Return (X, Y) of the center of cell containing provided text 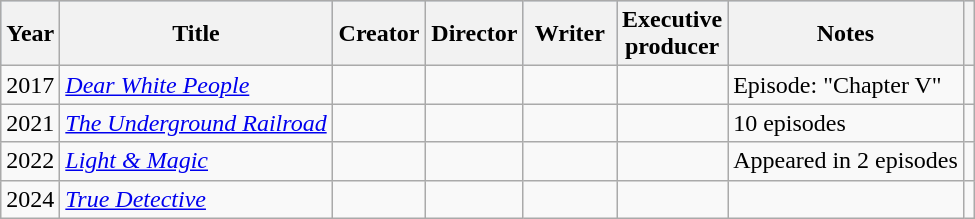
The Underground Railroad (196, 123)
Light & Magic (196, 161)
Year (30, 34)
Episode: "Chapter V" (846, 85)
Director (474, 34)
Writer (570, 34)
10 episodes (846, 123)
Creator (379, 34)
Executiveproducer (672, 34)
Title (196, 34)
2024 (30, 199)
2021 (30, 123)
Dear White People (196, 85)
2022 (30, 161)
Notes (846, 34)
True Detective (196, 199)
2017 (30, 85)
Appeared in 2 episodes (846, 161)
